Locate the cell with the specified text and output its [X, Y] center coordinate. 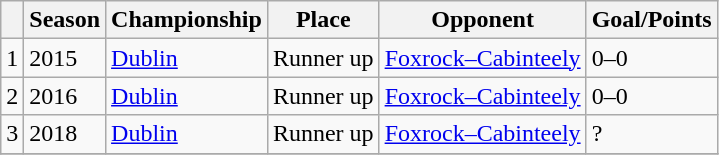
2015 [65, 58]
2 [12, 96]
Championship [187, 20]
1 [12, 58]
Place [323, 20]
Opponent [482, 20]
Goal/Points [652, 20]
2016 [65, 96]
2018 [65, 134]
? [652, 134]
Season [65, 20]
3 [12, 134]
